Output the [X, Y] coordinate of the center of the cell containing the given text.  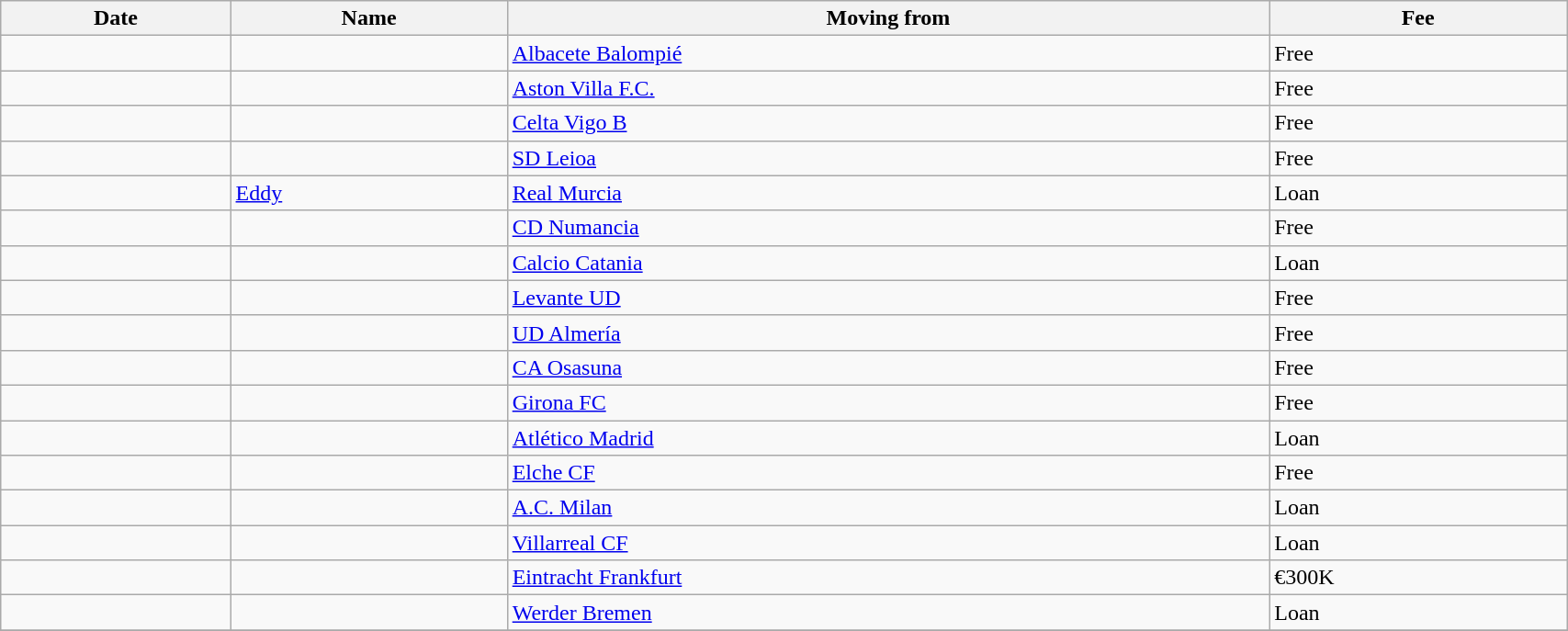
Levante UD [888, 298]
Eddy [369, 193]
Name [369, 18]
Albacete Balompié [888, 53]
UD Almería [888, 332]
SD Leioa [888, 158]
Eintracht Frankfurt [888, 578]
Real Murcia [888, 193]
Fee [1418, 18]
Atlético Madrid [888, 438]
Werder Bremen [888, 613]
Elche CF [888, 473]
Girona FC [888, 402]
CA Osasuna [888, 367]
Villarreal CF [888, 543]
Moving from [888, 18]
CD Numancia [888, 228]
Date [116, 18]
A.C. Milan [888, 508]
Celta Vigo B [888, 123]
Aston Villa F.C. [888, 88]
€300K [1418, 578]
Calcio Catania [888, 263]
